Scan for the cell matching the given text and deliver its [x, y] coordinate at center. 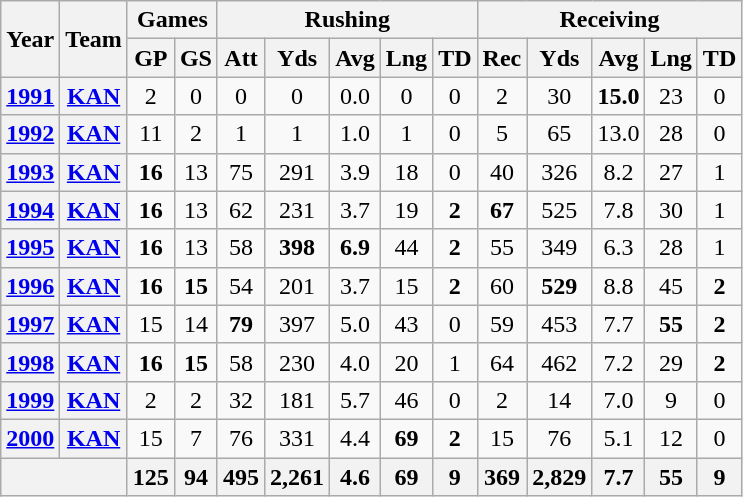
231 [298, 210]
1994 [30, 210]
4.6 [356, 477]
4.4 [356, 438]
525 [560, 210]
291 [298, 172]
495 [240, 477]
369 [502, 477]
5 [502, 134]
23 [671, 96]
Receiving [610, 20]
15.0 [618, 96]
67 [502, 210]
331 [298, 438]
181 [298, 400]
8.8 [618, 286]
79 [240, 324]
462 [560, 362]
5.7 [356, 400]
201 [298, 286]
64 [502, 362]
59 [502, 324]
326 [560, 172]
4.0 [356, 362]
29 [671, 362]
1993 [30, 172]
Rec [502, 58]
60 [502, 286]
7.2 [618, 362]
7.8 [618, 210]
1.0 [356, 134]
2,261 [298, 477]
397 [298, 324]
1995 [30, 248]
1998 [30, 362]
19 [406, 210]
20 [406, 362]
1991 [30, 96]
43 [406, 324]
2000 [30, 438]
62 [240, 210]
8.2 [618, 172]
12 [671, 438]
75 [240, 172]
45 [671, 286]
Team [94, 39]
27 [671, 172]
5.1 [618, 438]
5.0 [356, 324]
54 [240, 286]
398 [298, 248]
11 [150, 134]
7 [196, 438]
13.0 [618, 134]
94 [196, 477]
65 [560, 134]
GP [150, 58]
7.0 [618, 400]
Games [172, 20]
1997 [30, 324]
2,829 [560, 477]
Year [30, 39]
32 [240, 400]
3.9 [356, 172]
18 [406, 172]
529 [560, 286]
GS [196, 58]
0.0 [356, 96]
453 [560, 324]
1996 [30, 286]
44 [406, 248]
6.3 [618, 248]
Rushing [347, 20]
40 [502, 172]
1992 [30, 134]
1999 [30, 400]
349 [560, 248]
46 [406, 400]
230 [298, 362]
6.9 [356, 248]
125 [150, 477]
Att [240, 58]
